Output the (x, y) coordinate of the center of the cell containing the given text.  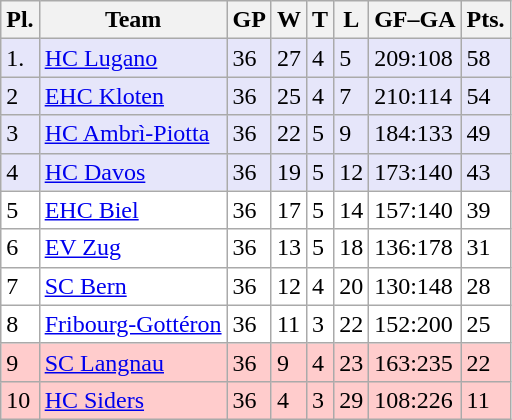
136:178 (415, 248)
T (320, 20)
Pl. (20, 20)
19 (288, 172)
18 (352, 248)
39 (486, 210)
8 (20, 324)
1. (20, 58)
163:235 (415, 362)
13 (288, 248)
28 (486, 286)
6 (20, 248)
130:148 (415, 286)
EHC Biel (133, 210)
14 (352, 210)
SC Bern (133, 286)
184:133 (415, 134)
27 (288, 58)
GP (249, 20)
157:140 (415, 210)
HC Davos (133, 172)
Fribourg-Gottéron (133, 324)
58 (486, 58)
43 (486, 172)
49 (486, 134)
31 (486, 248)
Team (133, 20)
SC Langnau (133, 362)
173:140 (415, 172)
209:108 (415, 58)
54 (486, 96)
210:114 (415, 96)
Pts. (486, 20)
GF–GA (415, 20)
L (352, 20)
152:200 (415, 324)
HC Lugano (133, 58)
29 (352, 400)
10 (20, 400)
20 (352, 286)
EV Zug (133, 248)
23 (352, 362)
17 (288, 210)
HC Siders (133, 400)
2 (20, 96)
108:226 (415, 400)
W (288, 20)
EHC Kloten (133, 96)
HC Ambrì-Piotta (133, 134)
